Find where the given text appears and provide that cell's center as (x, y) coordinate. 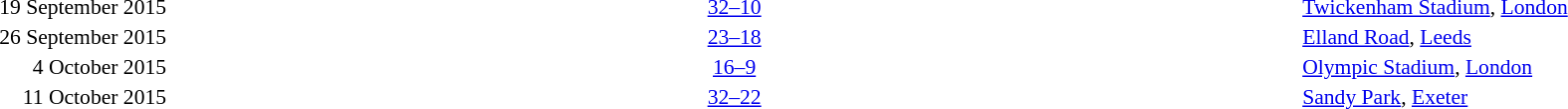
16–9 (735, 67)
23–18 (735, 37)
